Provide the (x, y) coordinate of the cell's center where the given text is located.  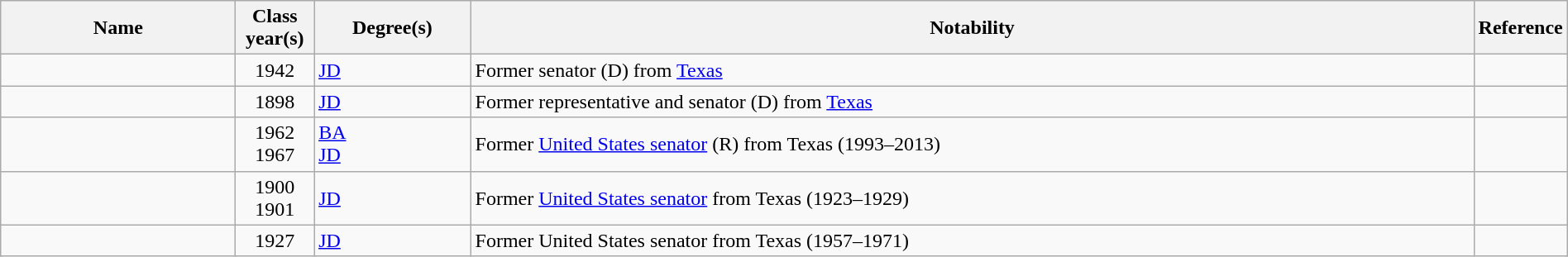
19001901 (275, 198)
1942 (275, 70)
Former United States senator from Texas (1923–1929) (973, 198)
Former representative and senator (D) from Texas (973, 102)
Former United States senator (R) from Texas (1993–2013) (973, 144)
Name (118, 28)
Reference (1520, 28)
19621967 (275, 144)
BAJD (392, 144)
1898 (275, 102)
Former senator (D) from Texas (973, 70)
Former United States senator from Texas (1957–1971) (973, 240)
Notability (973, 28)
Class year(s) (275, 28)
1927 (275, 240)
Degree(s) (392, 28)
